Extract the (x, y) coordinate from the center of the cell holding the provided text.  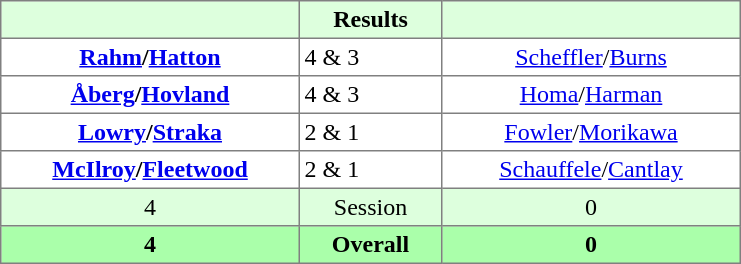
Overall (370, 245)
Lowry/Straka (150, 132)
Scheffler/Burns (591, 57)
Session (370, 207)
Schauffele/Cantlay (591, 170)
Results (370, 20)
Åberg/Hovland (150, 95)
Homa/Harman (591, 95)
Rahm/Hatton (150, 57)
McIlroy/Fleetwood (150, 170)
Fowler/Morikawa (591, 132)
